Capture the cell that displays the provided text and extract its (x, y) central coordinate. 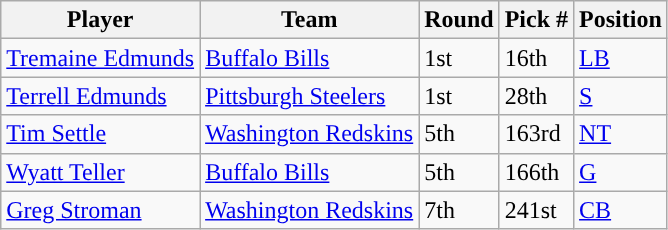
16th (536, 58)
Tremaine Edmunds (100, 58)
G (621, 172)
241st (536, 210)
166th (536, 172)
Tim Settle (100, 134)
Team (310, 20)
S (621, 96)
NT (621, 134)
Greg Stroman (100, 210)
Terrell Edmunds (100, 96)
Pittsburgh Steelers (310, 96)
Round (459, 20)
Pick # (536, 20)
LB (621, 58)
Wyatt Teller (100, 172)
Player (100, 20)
CB (621, 210)
163rd (536, 134)
28th (536, 96)
Position (621, 20)
7th (459, 210)
